Identify which cell holds the provided text, then report its (x, y) central coordinate. 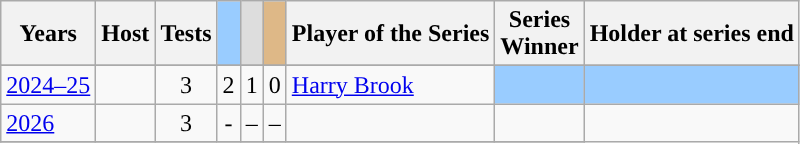
Years (48, 34)
2024–25 (48, 85)
Holder at series end (692, 34)
2 (228, 85)
Host (126, 34)
2026 (48, 123)
0 (274, 85)
Player of the Series (390, 34)
1 (252, 85)
Tests (186, 34)
SeriesWinner (540, 34)
- (228, 123)
Harry Brook (390, 85)
